From the cell containing the given text, extract its center point as [X, Y] coordinate. 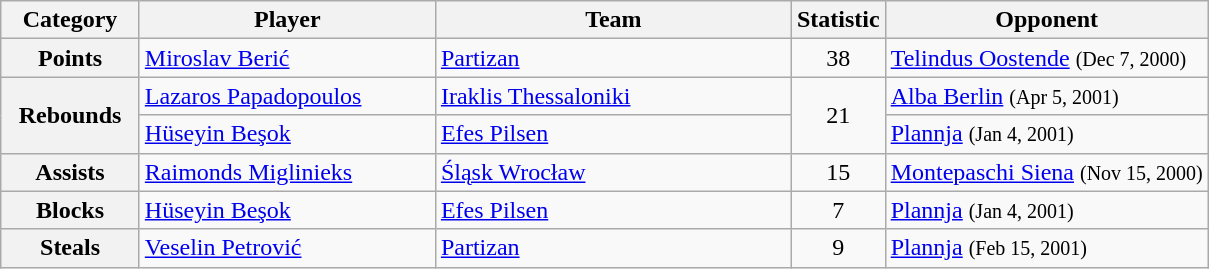
38 [838, 58]
Śląsk Wrocław [613, 172]
Miroslav Berić [287, 58]
Statistic [838, 20]
Plannja (Feb 15, 2001) [1046, 248]
Alba Berlin (Apr 5, 2001) [1046, 96]
9 [838, 248]
Points [70, 58]
Blocks [70, 210]
Raimonds Miglinieks [287, 172]
Montepaschi Siena (Nov 15, 2000) [1046, 172]
Iraklis Thessaloniki [613, 96]
21 [838, 115]
Telindus Oostende (Dec 7, 2000) [1046, 58]
Team [613, 20]
Opponent [1046, 20]
Steals [70, 248]
7 [838, 210]
Lazaros Papadopoulos [287, 96]
Rebounds [70, 115]
Veselin Petrović [287, 248]
Player [287, 20]
Category [70, 20]
Assists [70, 172]
15 [838, 172]
